Locate the cell with the specified text and output its (x, y) center coordinate. 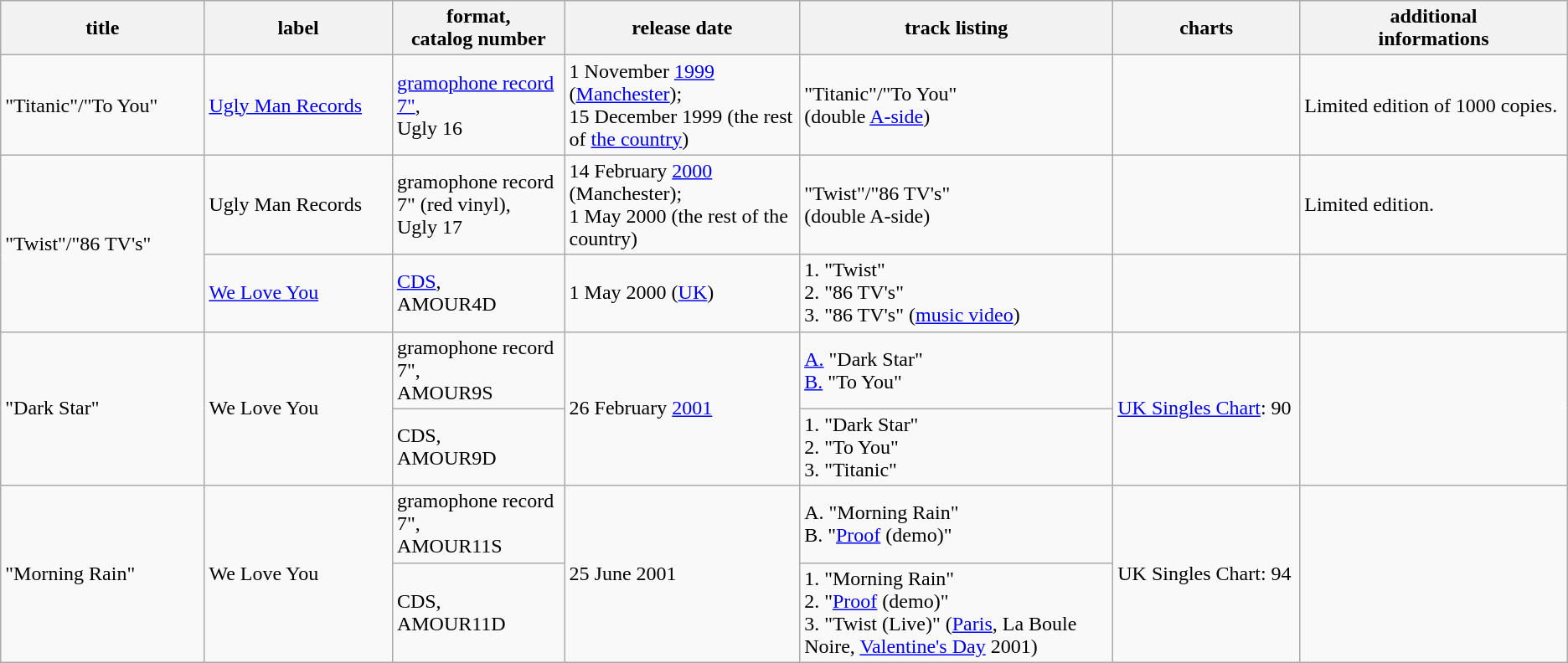
UK Singles Chart: 90 (1206, 409)
"Twist"/"86 TV's" (102, 243)
25 June 2001 (682, 574)
charts (1206, 28)
CDS,AMOUR4D (478, 293)
gramophone record 7" (red vinyl),Ugly 17 (478, 204)
1 May 2000 (UK) (682, 293)
"Morning Rain" (102, 574)
track listing (957, 28)
gramophone record 7",AMOUR11S (478, 524)
A. "Dark Star"B. "To You" (957, 370)
Limited edition of 1000 copies. (1434, 105)
1. "Dark Star"2. "To You"3. "Titanic" (957, 447)
label (298, 28)
release date (682, 28)
14 February 2000 (Manchester);1 May 2000 (the rest of the country) (682, 204)
gramophone record 7",AMOUR9S (478, 370)
format,catalog number (478, 28)
1. "Twist"2. "86 TV's"3. "86 TV's" (music video) (957, 293)
A. "Morning Rain"B. "Proof (demo)" (957, 524)
1 November 1999 (Manchester);15 December 1999 (the rest of the country) (682, 105)
"Twist"/"86 TV's"(double A-side) (957, 204)
CDS,AMOUR9D (478, 447)
additionalinformations (1434, 28)
Limited edition. (1434, 204)
title (102, 28)
26 February 2001 (682, 409)
CDS,AMOUR11D (478, 613)
UK Singles Chart: 94 (1206, 574)
"Titanic"/"To You" (102, 105)
"Titanic"/"To You"(double A-side) (957, 105)
"Dark Star" (102, 409)
1. "Morning Rain"2. "Proof (demo)"3. "Twist (Live)" (Paris, La Boule Noire, Valentine's Day 2001) (957, 613)
gramophone record 7",Ugly 16 (478, 105)
